Identify which cell holds the provided text, then report its [X, Y] central coordinate. 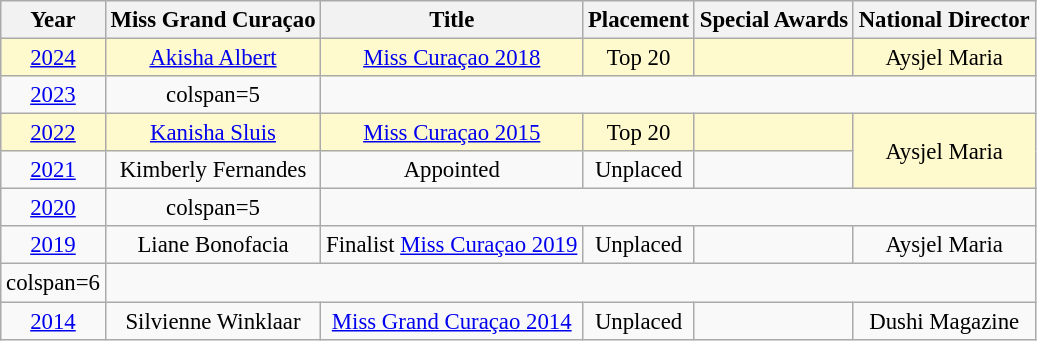
National Director [944, 20]
Miss Curaçao 2018 [452, 58]
Kanisha Sluis [213, 133]
2020 [53, 208]
Dushi Magazine [944, 321]
Title [452, 20]
Placement [639, 20]
Miss Grand Curaçao 2014 [452, 321]
Kimberly Fernandes [213, 170]
2014 [53, 321]
2023 [53, 95]
2024 [53, 58]
Miss Curaçao 2015 [452, 133]
Silvienne Winklaar [213, 321]
colspan=6 [53, 283]
Appointed [452, 170]
Miss Grand Curaçao [213, 20]
Finalist Miss Curaçao 2019 [452, 245]
Year [53, 20]
Liane Bonofacia [213, 245]
Special Awards [774, 20]
2022 [53, 133]
2019 [53, 245]
Akisha Albert [213, 58]
2021 [53, 170]
